From the cell containing the given text, extract its center point as (x, y) coordinate. 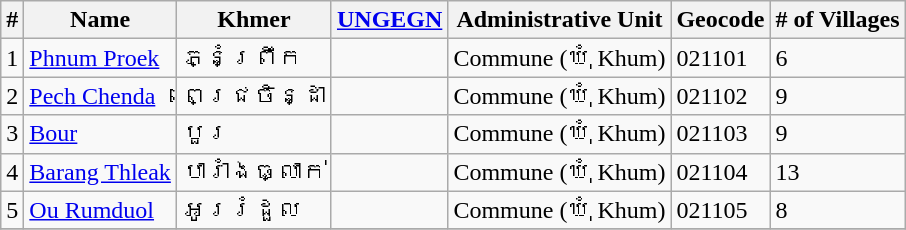
ភ្នំព្រឹក (254, 58)
4 (12, 172)
021105 (720, 210)
Geocode (720, 20)
# of Villages (838, 20)
2 (12, 96)
021102 (720, 96)
បួរ (254, 134)
ពេជ្រចិន្ដា (254, 96)
021104 (720, 172)
Ou Rumduol (100, 210)
Administrative Unit (560, 20)
13 (838, 172)
Bour (100, 134)
អូររំដួល (254, 210)
# (12, 20)
3 (12, 134)
UNGEGN (389, 20)
8 (838, 210)
Pech Chenda (100, 96)
Phnum Proek (100, 58)
Name (100, 20)
បារាំងធ្លាក់ (254, 172)
6 (838, 58)
021101 (720, 58)
Barang Thleak (100, 172)
Khmer (254, 20)
1 (12, 58)
5 (12, 210)
021103 (720, 134)
